Capture the cell that displays the provided text and extract its (x, y) central coordinate. 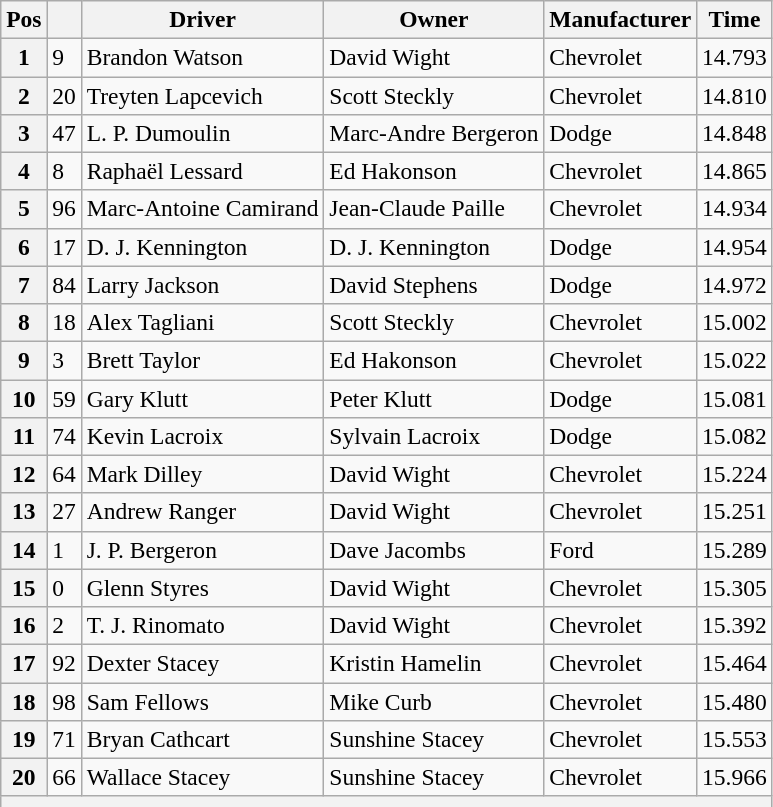
Ford (620, 550)
Brandon Watson (202, 57)
14.934 (735, 209)
Time (735, 19)
7 (24, 285)
Mark Dilley (202, 474)
15.553 (735, 739)
15.392 (735, 625)
Driver (202, 19)
14.972 (735, 285)
Dave Jacombs (434, 550)
Kevin Lacroix (202, 436)
15.022 (735, 360)
Raphaël Lessard (202, 171)
Marc-Andre Bergeron (434, 133)
13 (24, 512)
19 (24, 739)
15.305 (735, 588)
74 (64, 436)
15.289 (735, 550)
Marc-Antoine Camirand (202, 209)
15.251 (735, 512)
15.480 (735, 701)
14.810 (735, 95)
L. P. Dumoulin (202, 133)
15.081 (735, 398)
10 (24, 398)
11 (24, 436)
Gary Klutt (202, 398)
Alex Tagliani (202, 322)
14.865 (735, 171)
0 (64, 588)
15.464 (735, 663)
15.082 (735, 436)
16 (24, 625)
Wallace Stacey (202, 777)
66 (64, 777)
14 (24, 550)
Andrew Ranger (202, 512)
14.793 (735, 57)
Sam Fellows (202, 701)
98 (64, 701)
4 (24, 171)
Pos (24, 19)
27 (64, 512)
David Stephens (434, 285)
15 (24, 588)
Owner (434, 19)
Manufacturer (620, 19)
71 (64, 739)
Mike Curb (434, 701)
Treyten Lapcevich (202, 95)
T. J. Rinomato (202, 625)
J. P. Bergeron (202, 550)
Brett Taylor (202, 360)
Jean-Claude Paille (434, 209)
Kristin Hamelin (434, 663)
6 (24, 247)
84 (64, 285)
92 (64, 663)
Larry Jackson (202, 285)
15.002 (735, 322)
64 (64, 474)
12 (24, 474)
96 (64, 209)
Glenn Styres (202, 588)
14.954 (735, 247)
Sylvain Lacroix (434, 436)
Bryan Cathcart (202, 739)
Peter Klutt (434, 398)
47 (64, 133)
15.224 (735, 474)
59 (64, 398)
15.966 (735, 777)
5 (24, 209)
14.848 (735, 133)
Dexter Stacey (202, 663)
